Output the [x, y] coordinate of the center of the cell containing the given text.  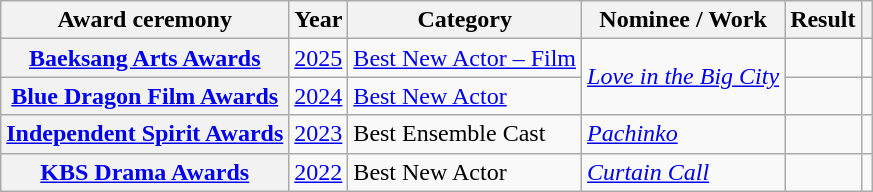
Best New Actor – Film [465, 58]
KBS Drama Awards [145, 172]
Independent Spirit Awards [145, 134]
Pachinko [684, 134]
2025 [318, 58]
Result [823, 20]
Blue Dragon Film Awards [145, 96]
2023 [318, 134]
Award ceremony [145, 20]
2022 [318, 172]
Year [318, 20]
Baeksang Arts Awards [145, 58]
Curtain Call [684, 172]
2024 [318, 96]
Best Ensemble Cast [465, 134]
Love in the Big City [684, 77]
Nominee / Work [684, 20]
Category [465, 20]
